Locate the cell with the specified text and output its (x, y) center coordinate. 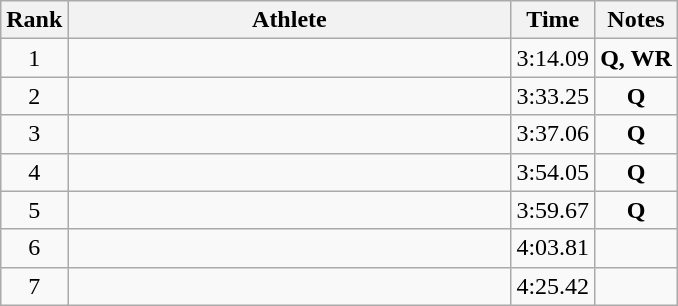
3 (34, 134)
3:54.05 (553, 172)
4:03.81 (553, 248)
3:14.09 (553, 58)
Notes (636, 20)
3:37.06 (553, 134)
3:33.25 (553, 96)
Q, WR (636, 58)
4 (34, 172)
Time (553, 20)
Athlete (290, 20)
6 (34, 248)
7 (34, 286)
2 (34, 96)
Rank (34, 20)
3:59.67 (553, 210)
4:25.42 (553, 286)
5 (34, 210)
1 (34, 58)
